Return the [X, Y] coordinate for the center point of the cell that contains the specified text.  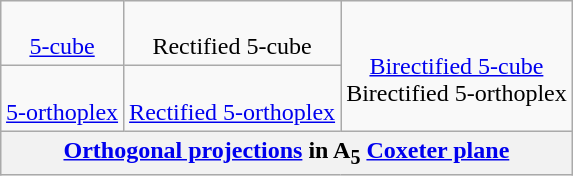
Orthogonal projections in A5 Coxeter plane [287, 153]
Rectified 5-cube [232, 34]
Rectified 5-orthoplex [232, 98]
5-cube [62, 34]
Birectified 5-cubeBirectified 5-orthoplex [457, 66]
5-orthoplex [62, 98]
